Scan for the cell matching the given text and deliver its [X, Y] coordinate at center. 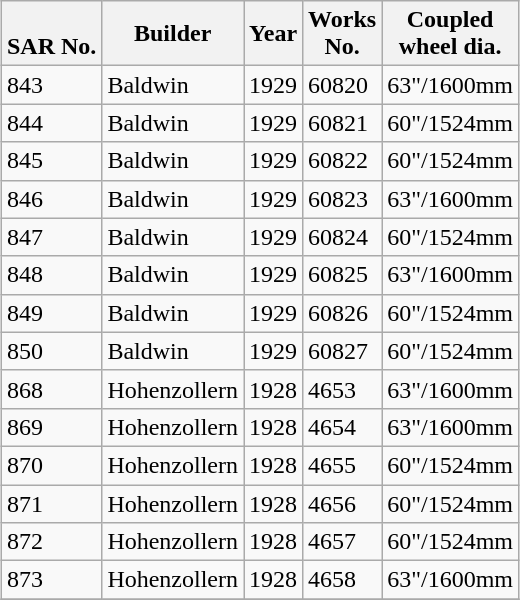
843 [51, 85]
4655 [342, 465]
846 [51, 199]
847 [51, 237]
848 [51, 275]
870 [51, 465]
869 [51, 427]
850 [51, 351]
60821 [342, 123]
60826 [342, 313]
WorksNo. [342, 34]
Coupledwheel dia. [450, 34]
60825 [342, 275]
845 [51, 161]
Year [274, 34]
873 [51, 580]
4653 [342, 389]
4656 [342, 503]
60822 [342, 161]
868 [51, 389]
60823 [342, 199]
4658 [342, 580]
Builder [173, 34]
60827 [342, 351]
4657 [342, 542]
60824 [342, 237]
871 [51, 503]
4654 [342, 427]
844 [51, 123]
60820 [342, 85]
849 [51, 313]
872 [51, 542]
SAR No. [51, 34]
